Search for the cell housing the specified text and yield its (x, y) center coordinate. 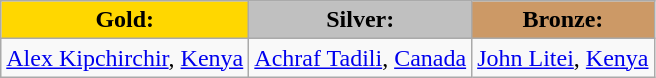
Silver: (360, 20)
Bronze: (563, 20)
John Litei, Kenya (563, 58)
Achraf Tadili, Canada (360, 58)
Alex Kipchirchir, Kenya (125, 58)
Gold: (125, 20)
